Pinpoint the cell where the given text exists, returning its [X, Y] midpoint coordinate. 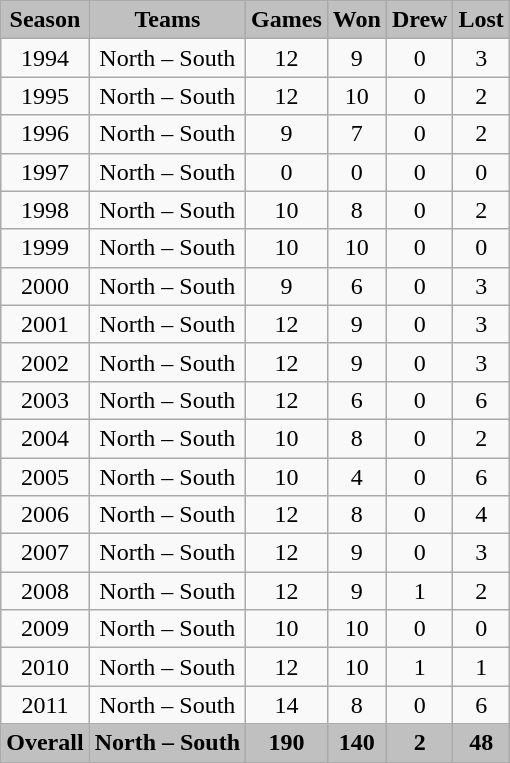
1995 [45, 96]
1998 [45, 210]
14 [287, 705]
2007 [45, 553]
2008 [45, 591]
2006 [45, 515]
1999 [45, 248]
1994 [45, 58]
2002 [45, 362]
Season [45, 20]
2004 [45, 438]
2000 [45, 286]
7 [356, 134]
Lost [481, 20]
2009 [45, 629]
1997 [45, 172]
2005 [45, 477]
Drew [420, 20]
190 [287, 743]
Overall [45, 743]
1996 [45, 134]
140 [356, 743]
2010 [45, 667]
48 [481, 743]
Won [356, 20]
Teams [167, 20]
2003 [45, 400]
2001 [45, 324]
Games [287, 20]
2011 [45, 705]
